Pinpoint the cell where the given text exists, returning its [X, Y] midpoint coordinate. 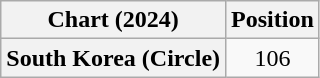
Chart (2024) [114, 20]
Position [273, 20]
106 [273, 58]
South Korea (Circle) [114, 58]
